Identify which cell holds the provided text, then report its (x, y) central coordinate. 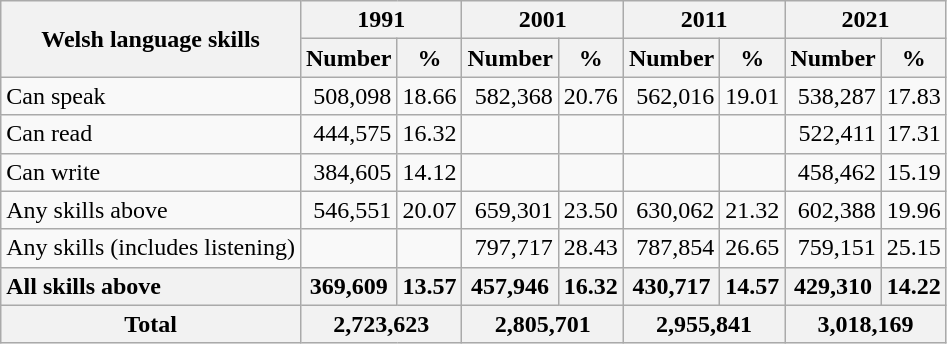
2021 (866, 20)
15.19 (914, 172)
384,605 (348, 172)
28.43 (590, 248)
13.57 (430, 286)
2,805,701 (542, 324)
Welsh language skills (151, 39)
458,462 (833, 172)
17.31 (914, 134)
457,946 (510, 286)
20.07 (430, 210)
25.15 (914, 248)
18.66 (430, 96)
797,717 (510, 248)
2001 (542, 20)
26.65 (752, 248)
429,310 (833, 286)
20.76 (590, 96)
562,016 (671, 96)
21.32 (752, 210)
2011 (704, 20)
23.50 (590, 210)
508,098 (348, 96)
546,551 (348, 210)
14.22 (914, 286)
1991 (380, 20)
787,854 (671, 248)
430,717 (671, 286)
All skills above (151, 286)
Can speak (151, 96)
Any skills above (151, 210)
2,723,623 (380, 324)
Can write (151, 172)
369,609 (348, 286)
19.01 (752, 96)
17.83 (914, 96)
582,368 (510, 96)
659,301 (510, 210)
Total (151, 324)
759,151 (833, 248)
Can read (151, 134)
19.96 (914, 210)
444,575 (348, 134)
602,388 (833, 210)
14.57 (752, 286)
Any skills (includes listening) (151, 248)
630,062 (671, 210)
2,955,841 (704, 324)
14.12 (430, 172)
538,287 (833, 96)
3,018,169 (866, 324)
522,411 (833, 134)
